Output the [X, Y] coordinate of the center of the cell containing the given text.  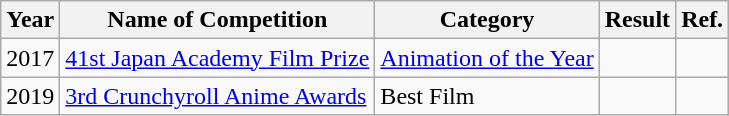
Name of Competition [218, 20]
Year [30, 20]
Best Film [487, 96]
Result [637, 20]
2019 [30, 96]
2017 [30, 58]
Category [487, 20]
Animation of the Year [487, 58]
41st Japan Academy Film Prize [218, 58]
3rd Crunchyroll Anime Awards [218, 96]
Ref. [702, 20]
